Extract the [x, y] coordinate from the center of the cell holding the provided text.  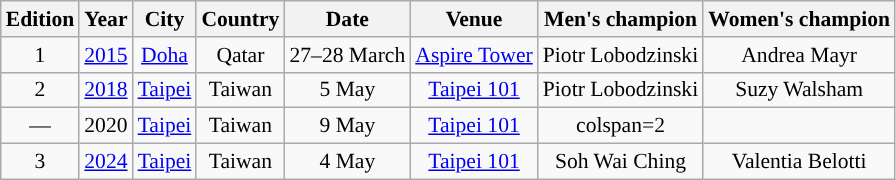
2015 [106, 55]
Women's champion [799, 19]
Men's champion [620, 19]
1 [40, 55]
9 May [347, 126]
colspan=2 [620, 126]
Year [106, 19]
Aspire Tower [474, 55]
Edition [40, 19]
4 May [347, 162]
2020 [106, 126]
City [165, 19]
2024 [106, 162]
Soh Wai Ching [620, 162]
Qatar [240, 55]
Venue [474, 19]
3 [40, 162]
2018 [106, 90]
— [40, 126]
Country [240, 19]
5 May [347, 90]
27–28 March [347, 55]
Suzy Walsham [799, 90]
2 [40, 90]
Date [347, 19]
Andrea Mayr [799, 55]
Valentia Belotti [799, 162]
Doha [165, 55]
